Locate the cell with the specified text and output its (x, y) center coordinate. 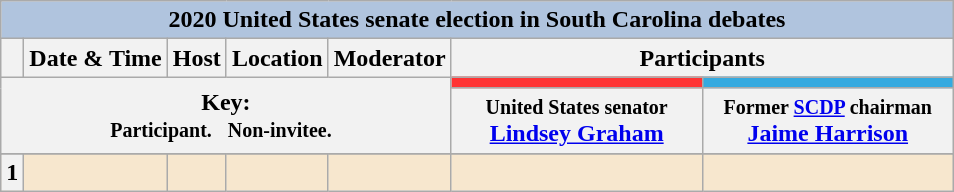
Key: Participant. Non-invitee. (226, 115)
1 (12, 172)
Date & Time (96, 58)
Location (277, 58)
2020 United States senate election in South Carolina debates (477, 20)
United States senatorLindsey Graham (576, 120)
Participants (702, 58)
Former SCDP chairmanJaime Harrison (828, 120)
Host (196, 58)
Moderator (390, 58)
